Locate the cell with the specified text and output its [X, Y] center coordinate. 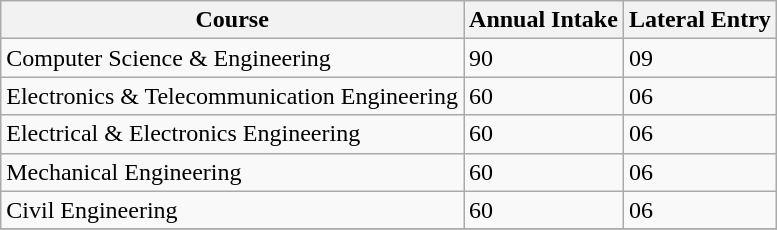
Civil Engineering [232, 210]
Electrical & Electronics Engineering [232, 134]
Mechanical Engineering [232, 172]
Computer Science & Engineering [232, 58]
Lateral Entry [700, 20]
09 [700, 58]
Annual Intake [544, 20]
Course [232, 20]
90 [544, 58]
Electronics & Telecommunication Engineering [232, 96]
